Detect which cell encompasses the target text, then output its (x, y) center coordinate. 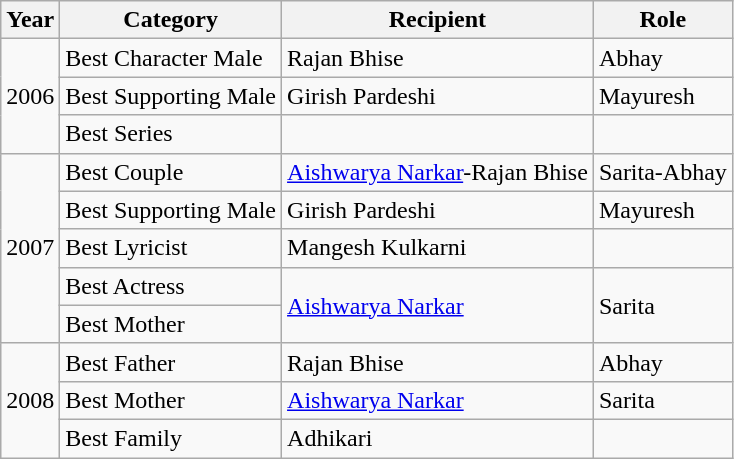
Adhikari (438, 438)
Best Actress (171, 286)
Mangesh Kulkarni (438, 248)
Best Character Male (171, 58)
Aishwarya Narkar-Rajan Bhise (438, 172)
Year (30, 20)
2008 (30, 400)
Recipient (438, 20)
Best Father (171, 362)
Best Series (171, 134)
Best Family (171, 438)
2006 (30, 96)
Sarita-Abhay (662, 172)
Best Couple (171, 172)
2007 (30, 248)
Best Lyricist (171, 248)
Role (662, 20)
Category (171, 20)
